Find where the given text appears and provide that cell's center as [X, Y] coordinate. 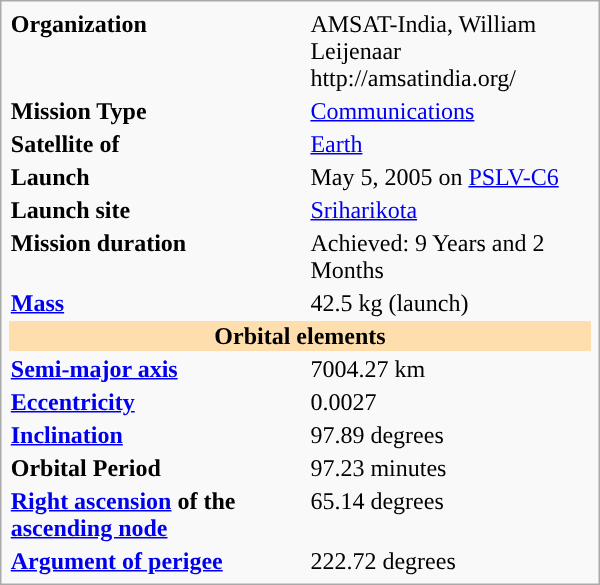
Communications [450, 111]
AMSAT-India, William Leijenaarhttp://amsatindia.org/ [450, 51]
222.72 degrees [450, 561]
Orbital elements [300, 336]
Mass [158, 303]
0.0027 [450, 402]
Launch [158, 177]
Organization [158, 51]
Inclination [158, 435]
May 5, 2005 on PSLV-C6 [450, 177]
Satellite of [158, 144]
Orbital Period [158, 468]
65.14 degrees [450, 514]
Achieved: 9 Years and 2 Months [450, 256]
Semi-major axis [158, 369]
Mission Type [158, 111]
97.23 minutes [450, 468]
Mission duration [158, 256]
Right ascension of the ascending node [158, 514]
Earth [450, 144]
Argument of perigee [158, 561]
Launch site [158, 210]
Sriharikota [450, 210]
Eccentricity [158, 402]
7004.27 km [450, 369]
97.89 degrees [450, 435]
42.5 kg (launch) [450, 303]
